Extract the (X, Y) coordinate from the center of the cell holding the provided text.  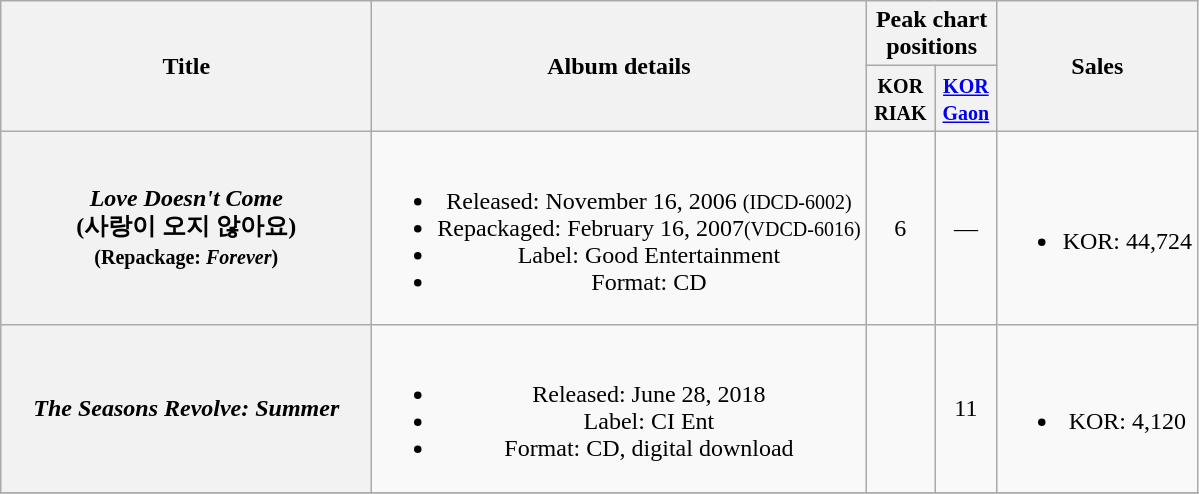
Released: June 28, 2018Label: CI EntFormat: CD, digital download (619, 408)
KORRIAK (900, 98)
— (966, 228)
Love Doesn't Come(사랑이 오지 않아요)(Repackage: Forever) (186, 228)
The Seasons Revolve: Summer (186, 408)
KOR: 44,724 (1097, 228)
KOR: 4,120 (1097, 408)
Peak chart positions (932, 34)
Released: November 16, 2006 (IDCD-6002)Repackaged: February 16, 2007(VDCD-6016)Label: Good EntertainmentFormat: CD (619, 228)
Title (186, 66)
Sales (1097, 66)
KORGaon (966, 98)
6 (900, 228)
11 (966, 408)
Album details (619, 66)
